Identify which cell holds the provided text, then report its (x, y) central coordinate. 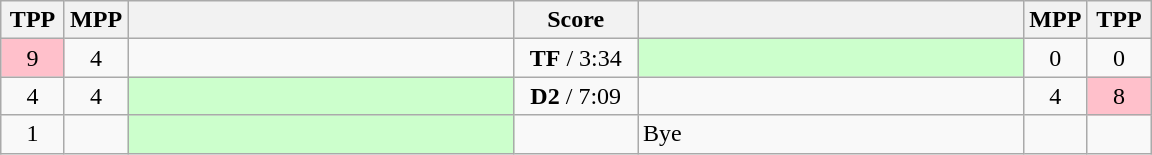
8 (1119, 96)
D2 / 7:09 (576, 96)
TF / 3:34 (576, 58)
Score (576, 20)
1 (33, 134)
9 (33, 58)
Bye (831, 134)
